From the cell containing the given text, extract its center point as [X, Y] coordinate. 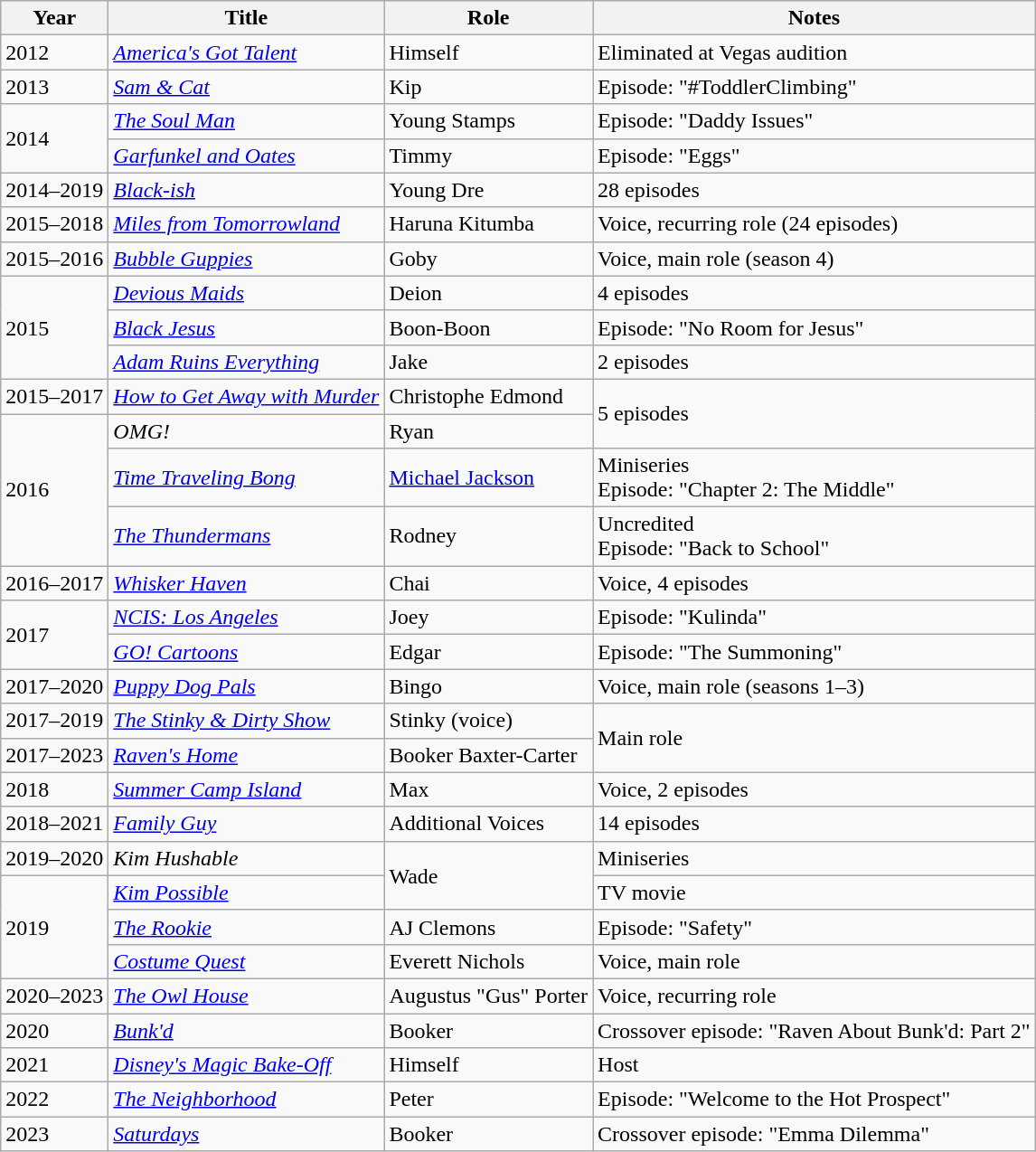
Bubble Guppies [246, 259]
Black-ish [246, 190]
Host [815, 1065]
Wade [488, 875]
Costume Quest [246, 961]
Episode: "Eggs" [815, 156]
Edgar [488, 652]
2023 [54, 1134]
5 episodes [815, 413]
Joey [488, 618]
Notes [815, 18]
2015–2016 [54, 259]
AJ Clemons [488, 927]
2016–2017 [54, 583]
Eliminated at Vegas audition [815, 52]
2012 [54, 52]
2020 [54, 1030]
Sam & Cat [246, 87]
Adam Ruins Everything [246, 362]
Episode: "The Summoning" [815, 652]
America's Got Talent [246, 52]
Voice, 4 episodes [815, 583]
GO! Cartoons [246, 652]
Voice, recurring role [815, 996]
The Owl House [246, 996]
Family Guy [246, 824]
2015–2017 [54, 396]
Episode: "#ToddlerClimbing" [815, 87]
Voice, main role [815, 961]
Boon-Boon [488, 327]
Chai [488, 583]
Rodney [488, 537]
Goby [488, 259]
2019 [54, 927]
Miles from Tomorrowland [246, 224]
2013 [54, 87]
Voice, recurring role (24 episodes) [815, 224]
Deion [488, 293]
Puppy Dog Pals [246, 686]
Saturdays [246, 1134]
Bingo [488, 686]
2017–2019 [54, 721]
TV movie [815, 892]
2014–2019 [54, 190]
2021 [54, 1065]
Voice, 2 episodes [815, 789]
Additional Voices [488, 824]
Devious Maids [246, 293]
Everett Nichols [488, 961]
OMG! [246, 431]
Crossover episode: "Emma Dilemma" [815, 1134]
Summer Camp Island [246, 789]
Whisker Haven [246, 583]
Role [488, 18]
Garfunkel and Oates [246, 156]
2015 [54, 327]
Year [54, 18]
2017–2020 [54, 686]
4 episodes [815, 293]
Title [246, 18]
Haruna Kitumba [488, 224]
Max [488, 789]
Augustus "Gus" Porter [488, 996]
Black Jesus [246, 327]
Voice, main role (season 4) [815, 259]
Young Dre [488, 190]
2018–2021 [54, 824]
Bunk'd [246, 1030]
Booker Baxter-Carter [488, 755]
Kim Hushable [246, 858]
Episode: "No Room for Jesus" [815, 327]
Peter [488, 1100]
MiniseriesEpisode: "Chapter 2: The Middle" [815, 477]
How to Get Away with Murder [246, 396]
Young Stamps [488, 121]
2017–2023 [54, 755]
The Soul Man [246, 121]
2016 [54, 490]
Time Traveling Bong [246, 477]
2022 [54, 1100]
Raven's Home [246, 755]
Miniseries [815, 858]
Main role [815, 738]
Jake [488, 362]
28 episodes [815, 190]
2019–2020 [54, 858]
2015–2018 [54, 224]
Christophe Edmond [488, 396]
The Thundermans [246, 537]
The Neighborhood [246, 1100]
Timmy [488, 156]
UncreditedEpisode: "Back to School" [815, 537]
2017 [54, 635]
Kim Possible [246, 892]
NCIS: Los Angeles [246, 618]
Crossover episode: "Raven About Bunk'd: Part 2" [815, 1030]
Voice, main role (seasons 1–3) [815, 686]
2014 [54, 138]
Ryan [488, 431]
Episode: "Welcome to the Hot Prospect" [815, 1100]
Disney's Magic Bake-Off [246, 1065]
Michael Jackson [488, 477]
Episode: "Daddy Issues" [815, 121]
Stinky (voice) [488, 721]
Kip [488, 87]
14 episodes [815, 824]
2020–2023 [54, 996]
Episode: "Kulinda" [815, 618]
2018 [54, 789]
Episode: "Safety" [815, 927]
The Stinky & Dirty Show [246, 721]
2 episodes [815, 362]
The Rookie [246, 927]
